Detect which cell encompasses the target text, then output its (x, y) center coordinate. 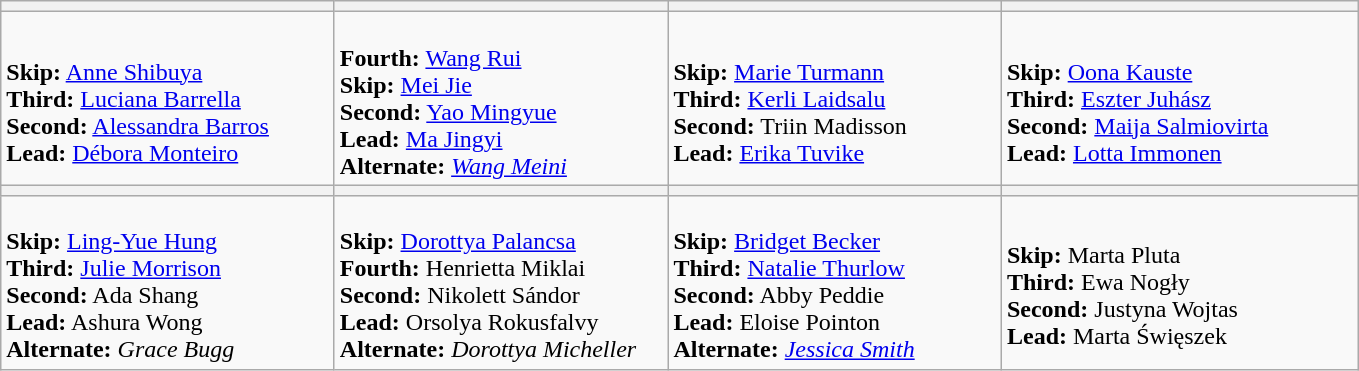
Skip: Bridget Becker Third: Natalie Thurlow Second: Abby Peddie Lead: Eloise Pointon Alternate: Jessica Smith (835, 282)
Skip: Dorottya Palancsa Fourth: Henrietta Miklai Second: Nikolett Sándor Lead: Orsolya Rokusfalvy Alternate: Dorottya Micheller (501, 282)
Skip: Oona Kauste Third: Eszter Juhász Second: Maija Salmiovirta Lead: Lotta Immonen (1179, 98)
Fourth: Wang Rui Skip: Mei Jie Second: Yao Mingyue Lead: Ma Jingyi Alternate: Wang Meini (501, 98)
Skip: Marta Pluta Third: Ewa Nogły Second: Justyna Wojtas Lead: Marta Święszek (1179, 282)
Skip: Marie Turmann Third: Kerli Laidsalu Second: Triin Madisson Lead: Erika Tuvike (835, 98)
Skip: Anne Shibuya Third: Luciana Barrella Second: Alessandra Barros Lead: Débora Monteiro (168, 98)
Skip: Ling-Yue Hung Third: Julie Morrison Second: Ada Shang Lead: Ashura Wong Alternate: Grace Bugg (168, 282)
